Scan for the cell matching the given text and deliver its [x, y] coordinate at center. 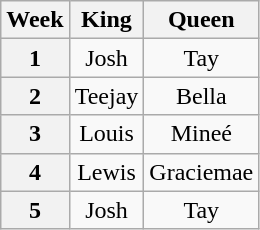
1 [35, 58]
King [106, 20]
3 [35, 134]
5 [35, 210]
2 [35, 96]
Bella [202, 96]
Lewis [106, 172]
Teejay [106, 96]
Graciemae [202, 172]
Mineé [202, 134]
4 [35, 172]
Week [35, 20]
Queen [202, 20]
Louis [106, 134]
